Find where the given text appears and provide that cell's center as (x, y) coordinate. 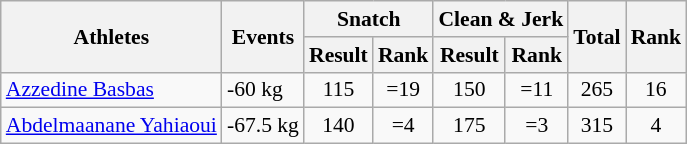
115 (338, 90)
140 (338, 126)
175 (469, 126)
Athletes (112, 36)
=3 (536, 126)
=19 (404, 90)
-67.5 kg (263, 126)
265 (596, 90)
Abdelmaanane Yahiaoui (112, 126)
16 (656, 90)
Snatch (368, 19)
Clean & Jerk (500, 19)
Azzedine Basbas (112, 90)
=4 (404, 126)
315 (596, 126)
Total (596, 36)
150 (469, 90)
-60 kg (263, 90)
4 (656, 126)
Events (263, 36)
=11 (536, 90)
